Return the [X, Y] coordinate for the center point of the cell that contains the specified text.  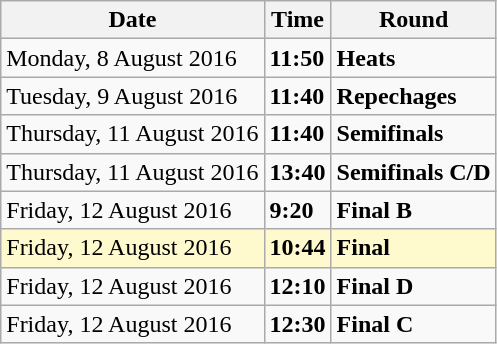
Monday, 8 August 2016 [132, 58]
Repechages [414, 96]
Final C [414, 324]
Tuesday, 9 August 2016 [132, 96]
Final D [414, 286]
Heats [414, 58]
Round [414, 20]
12:10 [298, 286]
Final [414, 248]
Semifinals C/D [414, 172]
13:40 [298, 172]
12:30 [298, 324]
Semifinals [414, 134]
Final B [414, 210]
11:50 [298, 58]
Date [132, 20]
9:20 [298, 210]
10:44 [298, 248]
Time [298, 20]
